Pinpoint the cell where the given text exists, returning its [X, Y] midpoint coordinate. 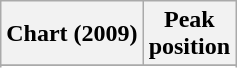
Chart (2009) [72, 34]
Peakposition [189, 34]
